From the cell containing the given text, extract its center point as [x, y] coordinate. 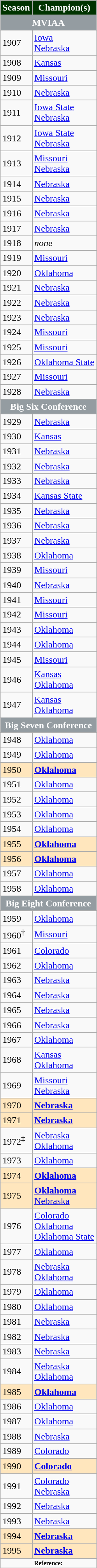
1984 [16, 1372]
1907 [16, 43]
1965 [16, 1010]
1974 [16, 1176]
1926 [16, 362]
Champion(s) [64, 8]
1956 [16, 859]
Big Eight Conference [48, 903]
Season [16, 8]
1912 [16, 138]
Reference: [48, 1563]
1962 [16, 965]
1976 [16, 1226]
1980 [16, 1307]
1916 [16, 213]
ColoradoNebraska [64, 1486]
1964 [16, 995]
1915 [16, 198]
1929 [16, 421]
1995 [16, 1551]
1917 [16, 228]
1943 [16, 630]
1952 [16, 799]
Big Seven Conference [48, 725]
1947 [16, 705]
1945 [16, 659]
1975 [16, 1196]
1944 [16, 644]
1933 [16, 481]
1992 [16, 1506]
1946 [16, 680]
1986 [16, 1406]
ColoradoOklahomaOklahoma State [64, 1226]
1994 [16, 1536]
1960† [16, 934]
1941 [16, 600]
1923 [16, 318]
1983 [16, 1351]
1959 [16, 918]
1985 [16, 1391]
1987 [16, 1422]
1909 [16, 78]
1950 [16, 770]
1968 [16, 1060]
Kansas State [64, 496]
1977 [16, 1252]
1951 [16, 785]
1931 [16, 451]
1920 [16, 273]
1932 [16, 466]
1924 [16, 332]
none [64, 243]
IowaNebraska [64, 43]
1921 [16, 288]
1955 [16, 844]
1961 [16, 951]
1970 [16, 1105]
1939 [16, 570]
1969 [16, 1085]
1937 [16, 541]
1993 [16, 1521]
1991 [16, 1486]
OklahomaNebraska [64, 1196]
1979 [16, 1292]
1949 [16, 755]
1953 [16, 814]
1973 [16, 1161]
1925 [16, 347]
1966 [16, 1025]
1930 [16, 436]
1989 [16, 1451]
1942 [16, 615]
1922 [16, 303]
1971 [16, 1120]
1981 [16, 1322]
1954 [16, 829]
1910 [16, 93]
1911 [16, 112]
1908 [16, 63]
1918 [16, 243]
Big Six Conference [48, 407]
1958 [16, 888]
1934 [16, 496]
1957 [16, 874]
1978 [16, 1272]
1940 [16, 585]
1972‡ [16, 1140]
1988 [16, 1436]
1938 [16, 555]
1914 [16, 184]
1936 [16, 526]
1948 [16, 740]
1913 [16, 163]
1928 [16, 392]
1963 [16, 980]
1967 [16, 1040]
1982 [16, 1336]
1927 [16, 377]
Oklahoma State [64, 362]
MVIAA [48, 23]
1935 [16, 511]
1919 [16, 258]
1990 [16, 1466]
